Find where the given text appears and provide that cell's center as [X, Y] coordinate. 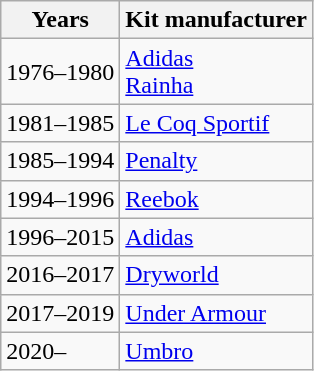
Umbro [216, 351]
2020– [60, 351]
1981–1985 [60, 123]
Under Armour [216, 313]
1976–1980 [60, 72]
1996–2015 [60, 237]
2016–2017 [60, 275]
Adidas [216, 237]
1994–1996 [60, 199]
Reebok [216, 199]
Le Coq Sportif [216, 123]
Years [60, 20]
1985–1994 [60, 161]
Penalty [216, 161]
Kit manufacturer [216, 20]
2017–2019 [60, 313]
Dryworld [216, 275]
Adidas Rainha [216, 72]
